Pinpoint the cell where the given text exists, returning its [x, y] midpoint coordinate. 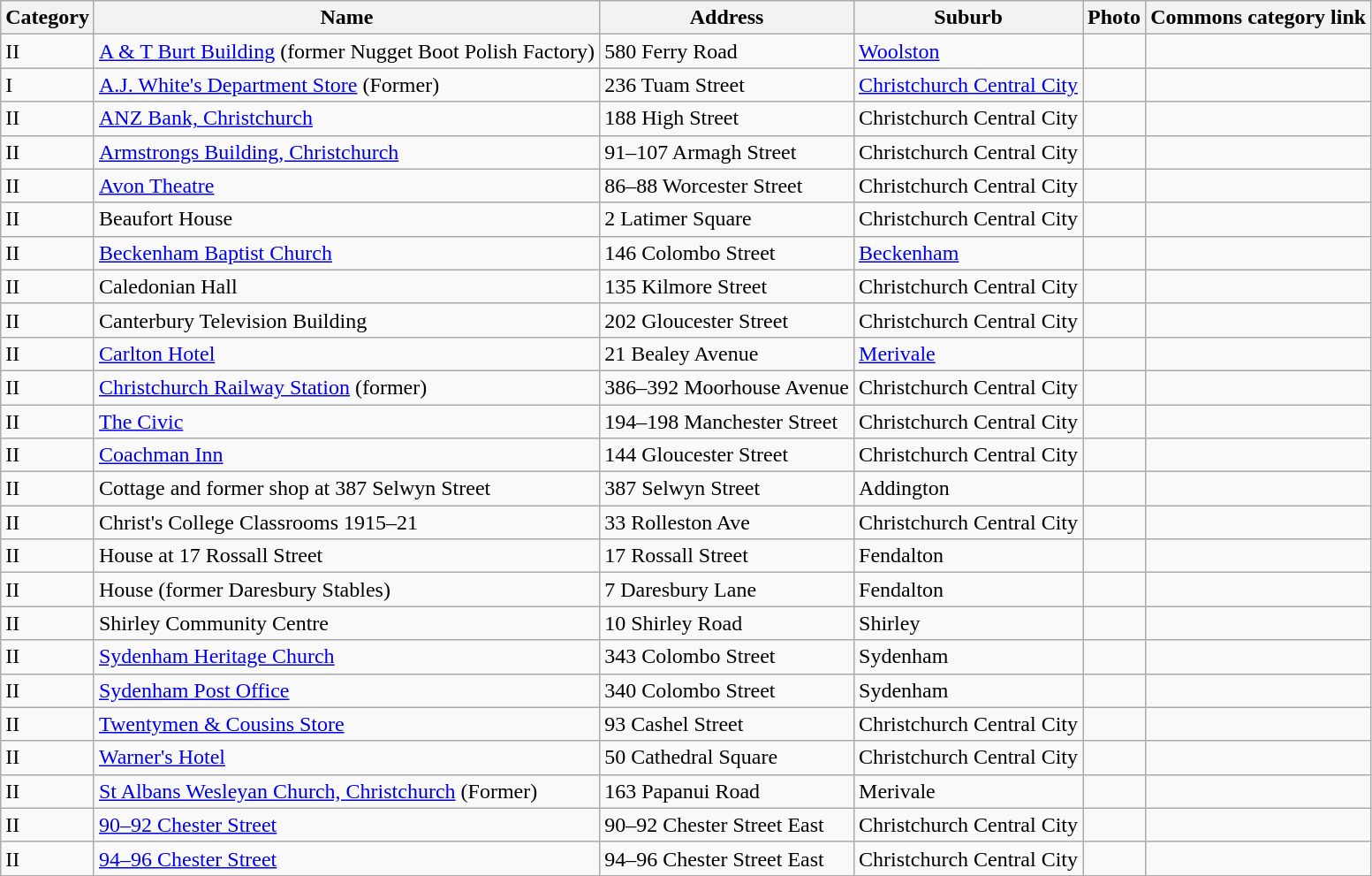
Suburb [968, 18]
Photo [1115, 18]
94–96 Chester Street East [727, 858]
Caledonian Hall [346, 286]
Twentymen & Cousins Store [346, 724]
580 Ferry Road [727, 51]
90–92 Chester Street East [727, 825]
387 Selwyn Street [727, 489]
The Civic [346, 422]
Carlton Hotel [346, 354]
Name [346, 18]
343 Colombo Street [727, 657]
A.J. White's Department Store (Former) [346, 85]
93 Cashel Street [727, 724]
135 Kilmore Street [727, 286]
A & T Burt Building (former Nugget Boot Polish Factory) [346, 51]
Christchurch Railway Station (former) [346, 387]
7 Daresbury Lane [727, 590]
Shirley [968, 623]
Beaufort House [346, 219]
33 Rolleston Ave [727, 522]
86–88 Worcester Street [727, 186]
Canterbury Television Building [346, 320]
Woolston [968, 51]
Shirley Community Centre [346, 623]
Beckenham [968, 253]
21 Bealey Avenue [727, 354]
17 Rossall Street [727, 556]
Armstrongs Building, Christchurch [346, 152]
91–107 Armagh Street [727, 152]
ANZ Bank, Christchurch [346, 118]
Cottage and former shop at 387 Selwyn Street [346, 489]
I [48, 85]
163 Papanui Road [727, 791]
Coachman Inn [346, 455]
90–92 Chester Street [346, 825]
Addington [968, 489]
Sydenham Post Office [346, 690]
236 Tuam Street [727, 85]
Warner's Hotel [346, 758]
House (former Daresbury Stables) [346, 590]
340 Colombo Street [727, 690]
Beckenham Baptist Church [346, 253]
House at 17 Rossall Street [346, 556]
Christ's College Classrooms 1915–21 [346, 522]
146 Colombo Street [727, 253]
50 Cathedral Square [727, 758]
Commons category link [1258, 18]
144 Gloucester Street [727, 455]
202 Gloucester Street [727, 320]
Address [727, 18]
Sydenham Heritage Church [346, 657]
Category [48, 18]
Avon Theatre [346, 186]
10 Shirley Road [727, 623]
194–198 Manchester Street [727, 422]
2 Latimer Square [727, 219]
386–392 Moorhouse Avenue [727, 387]
St Albans Wesleyan Church, Christchurch (Former) [346, 791]
94–96 Chester Street [346, 858]
188 High Street [727, 118]
